Find where the given text appears and provide that cell's center as [X, Y] coordinate. 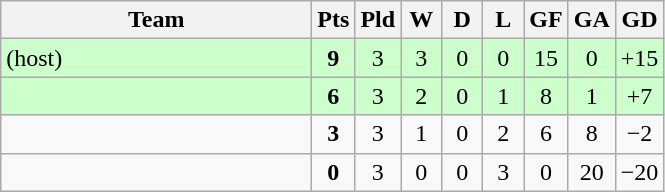
20 [592, 172]
L [504, 20]
15 [546, 58]
(host) [156, 58]
Pts [334, 20]
+7 [640, 96]
GD [640, 20]
−20 [640, 172]
9 [334, 58]
−2 [640, 134]
+15 [640, 58]
GA [592, 20]
D [462, 20]
Team [156, 20]
Pld [378, 20]
W [422, 20]
GF [546, 20]
